Return the [x, y] coordinate for the center point of the cell that contains the specified text.  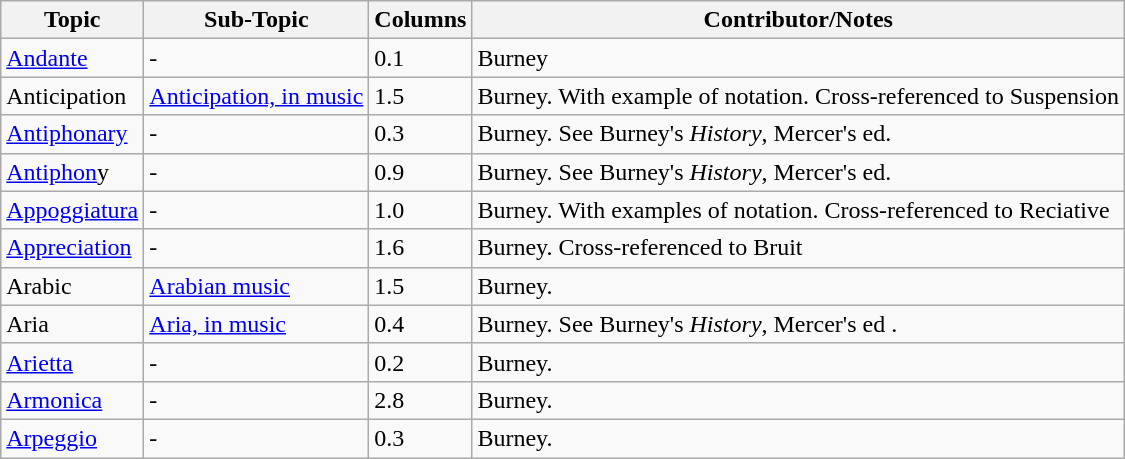
Anticipation, in music [256, 96]
Arietta [72, 362]
0.2 [420, 362]
0.9 [420, 172]
Aria, in music [256, 324]
Anticipation [72, 96]
Appreciation [72, 248]
Columns [420, 20]
Burney. Cross-referenced to Bruit [798, 248]
1.0 [420, 210]
Antiphonary [72, 134]
Arpeggio [72, 438]
Andante [72, 58]
Topic [72, 20]
Contributor/Notes [798, 20]
Burney [798, 58]
Armonica [72, 400]
Antiphony [72, 172]
Arabic [72, 286]
Burney. See Burney's History, Mercer's ed . [798, 324]
Appoggiatura [72, 210]
2.8 [420, 400]
0.4 [420, 324]
1.6 [420, 248]
Burney. With examples of notation. Cross-referenced to Reciative [798, 210]
Burney. With example of notation. Cross-referenced to Suspension [798, 96]
Arabian music [256, 286]
0.1 [420, 58]
Aria [72, 324]
Sub-Topic [256, 20]
